Locate the cell with the specified text and output its [X, Y] center coordinate. 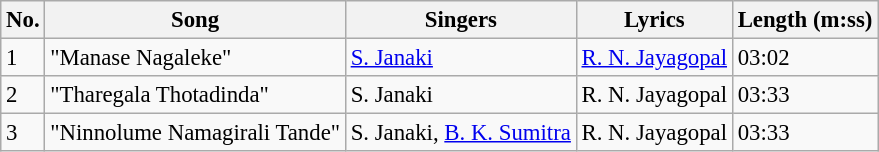
Lyrics [654, 20]
3 [23, 133]
1 [23, 58]
Singers [460, 20]
2 [23, 95]
S. Janaki, B. K. Sumitra [460, 133]
Song [195, 20]
No. [23, 20]
Length (m:ss) [804, 20]
"Tharegala Thotadinda" [195, 95]
03:02 [804, 58]
"Ninnolume Namagirali Tande" [195, 133]
"Manase Nagaleke" [195, 58]
